Capture the cell that displays the provided text and extract its (X, Y) central coordinate. 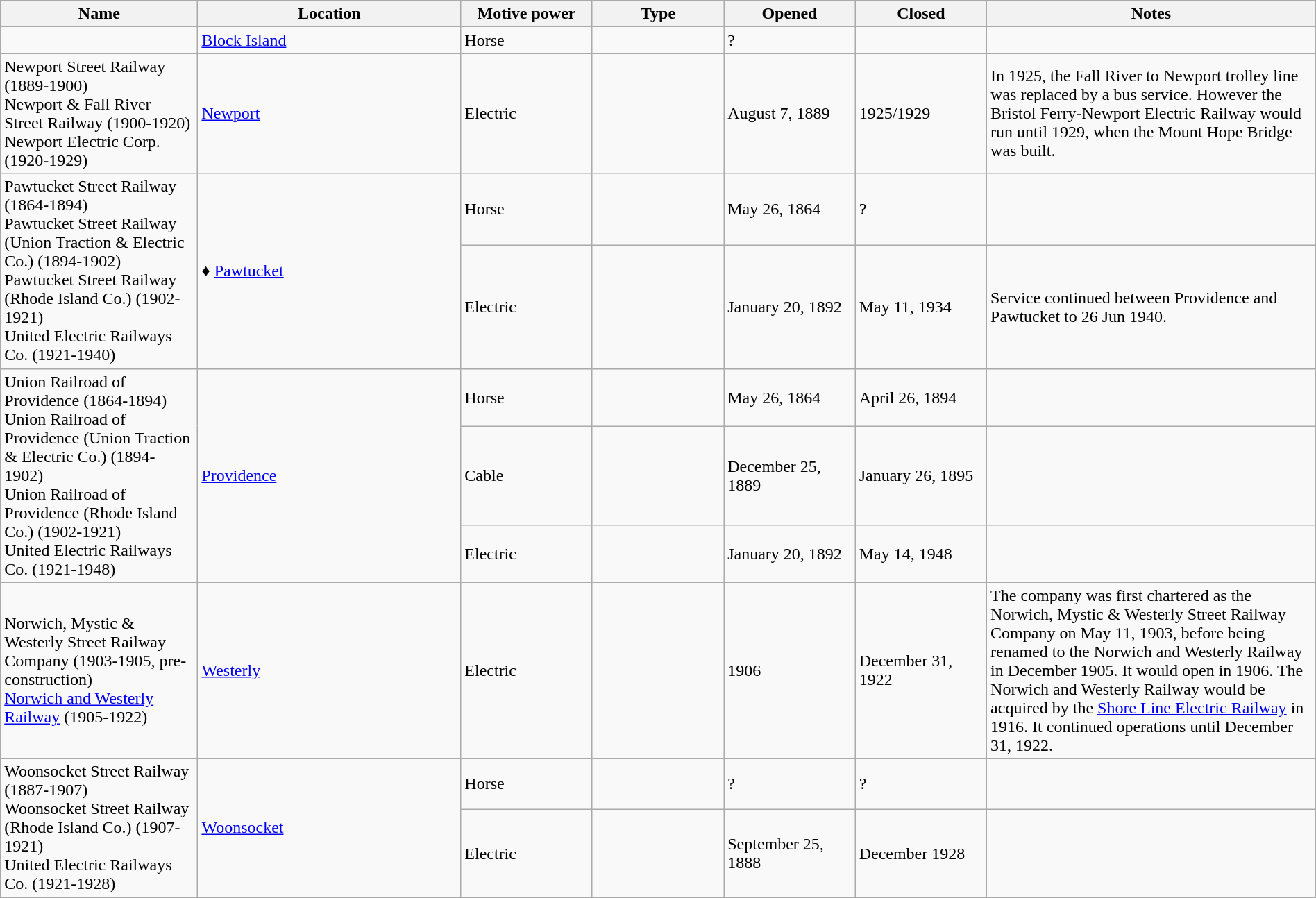
Norwich, Mystic & Westerly Street Railway Company (1903-1905, pre-construction)Norwich and Westerly Railway (1905-1922) (99, 670)
Location (329, 14)
Motive power (526, 14)
Notes (1151, 14)
May 11, 1934 (920, 307)
♦ Pawtucket (329, 271)
Cable (526, 475)
Opened (790, 14)
August 7, 1889 (790, 114)
Providence (329, 475)
December 25, 1889 (790, 475)
December 31, 1922 (920, 670)
Service continued between Providence and Pawtucket to 26 Jun 1940. (1151, 307)
Newport Street Railway (1889-1900)Newport & Fall River Street Railway (1900-1920)Newport Electric Corp. (1920-1929) (99, 114)
April 26, 1894 (920, 397)
September 25, 1888 (790, 854)
1906 (790, 670)
Closed (920, 14)
January 26, 1895 (920, 475)
Newport (329, 114)
Block Island (329, 40)
1925/1929 (920, 114)
Name (99, 14)
Type (658, 14)
Westerly (329, 670)
Woonsocket (329, 828)
May 14, 1948 (920, 554)
Woonsocket Street Railway (1887-1907)Woonsocket Street Railway (Rhode Island Co.) (1907-1921)United Electric Railways Co. (1921-1928) (99, 828)
December 1928 (920, 854)
